Determine the [X, Y] coordinate at the center of the cell enclosing the given text.  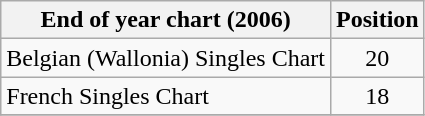
French Singles Chart [166, 96]
Belgian (Wallonia) Singles Chart [166, 58]
20 [377, 58]
18 [377, 96]
Position [377, 20]
End of year chart (2006) [166, 20]
